Capture the cell that displays the provided text and extract its [x, y] central coordinate. 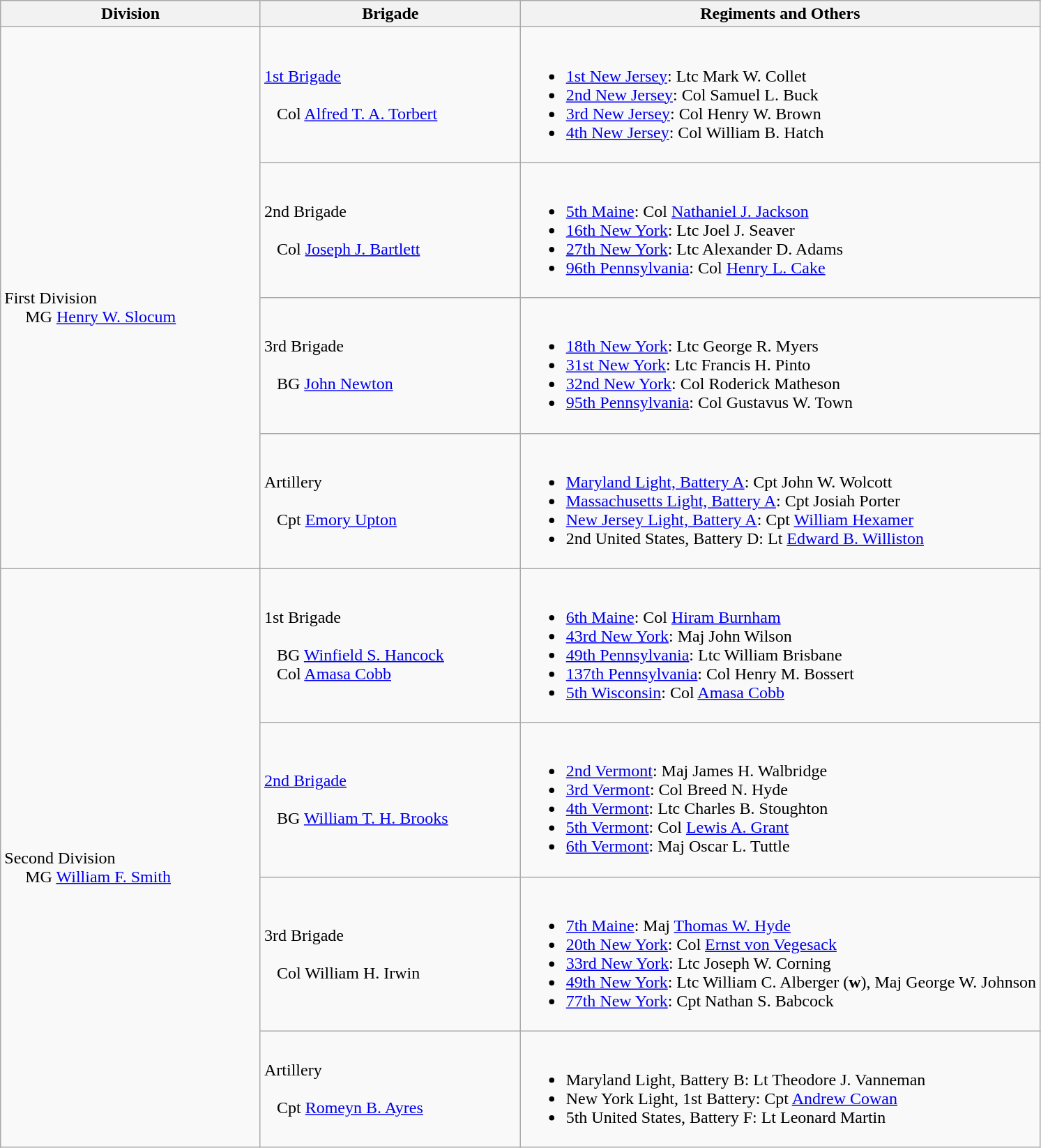
First Division MG Henry W. Slocum [131, 298]
Maryland Light, Battery B: Lt Theodore J. VannemanNew York Light, 1st Battery: Cpt Andrew Cowan5th United States, Battery F: Lt Leonard Martin [780, 1089]
Artillery Cpt Emory Upton [390, 501]
1st Brigade Col Alfred T. A. Torbert [390, 95]
1st Brigade BG Winfield S. Hancock Col Amasa Cobb [390, 646]
3rd Brigade Col William H. Irwin [390, 954]
2nd Brigade BG William T. H. Brooks [390, 799]
2nd Brigade Col Joseph J. Bartlett [390, 230]
Second Division MG William F. Smith [131, 858]
1st New Jersey: Ltc Mark W. Collet2nd New Jersey: Col Samuel L. Buck3rd New Jersey: Col Henry W. Brown4th New Jersey: Col William B. Hatch [780, 95]
Division [131, 14]
3rd Brigade BG John Newton [390, 365]
Regiments and Others [780, 14]
Artillery Cpt Romeyn B. Ayres [390, 1089]
Brigade [390, 14]
5th Maine: Col Nathaniel J. Jackson16th New York: Ltc Joel J. Seaver27th New York: Ltc Alexander D. Adams96th Pennsylvania: Col Henry L. Cake [780, 230]
18th New York: Ltc George R. Myers31st New York: Ltc Francis H. Pinto32nd New York: Col Roderick Matheson95th Pennsylvania: Col Gustavus W. Town [780, 365]
